Determine the [X, Y] coordinate at the center of the cell enclosing the given text.  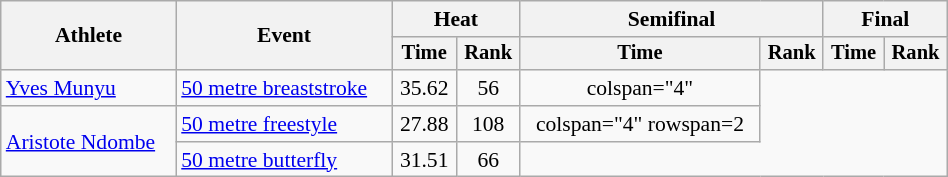
Final [885, 19]
Event [284, 36]
50 metre breaststroke [284, 88]
35.62 [424, 88]
Athlete [88, 36]
Yves Munyu [88, 88]
56 [488, 88]
Aristote Ndombe [88, 142]
50 metre freestyle [284, 124]
colspan="4" [640, 88]
27.88 [424, 124]
colspan="4" rowspan=2 [640, 124]
Semifinal [672, 19]
108 [488, 124]
Heat [456, 19]
